Identify which cell holds the provided text, then report its [x, y] central coordinate. 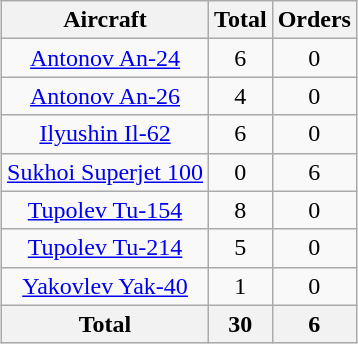
Tupolev Tu-154 [106, 210]
Tupolev Tu-214 [106, 248]
Antonov An-26 [106, 96]
Antonov An-24 [106, 58]
Orders [314, 20]
Yakovlev Yak-40 [106, 286]
1 [241, 286]
5 [241, 248]
4 [241, 96]
30 [241, 324]
Sukhoi Superjet 100 [106, 172]
Ilyushin Il-62 [106, 134]
Aircraft [106, 20]
8 [241, 210]
